Return (x, y) of the center of cell containing provided text 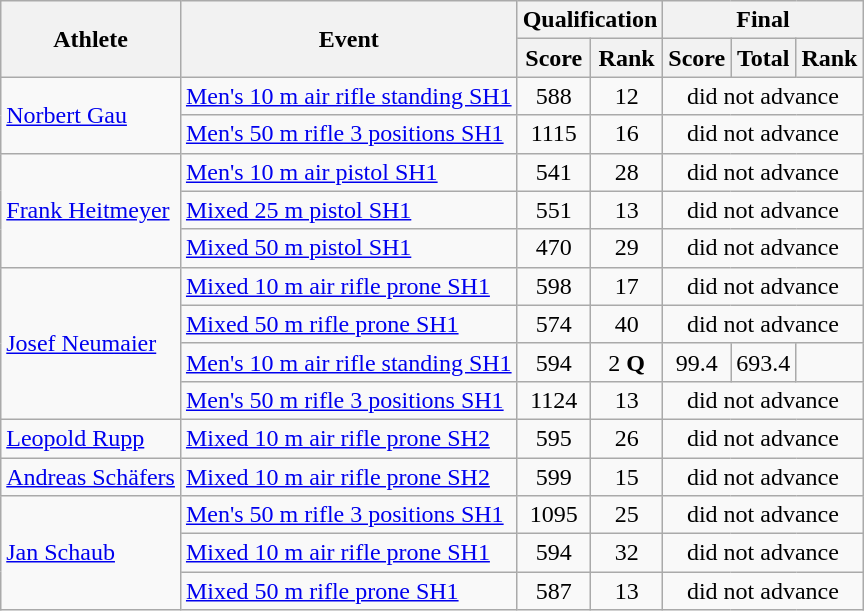
598 (554, 286)
17 (626, 286)
Leopold Rupp (91, 438)
Josef Neumaier (91, 343)
16 (626, 134)
Mixed 25 m pistol SH1 (348, 210)
25 (626, 515)
40 (626, 324)
99.4 (697, 362)
Final (763, 20)
693.4 (764, 362)
Mixed 50 m pistol SH1 (348, 248)
1115 (554, 134)
470 (554, 248)
587 (554, 591)
574 (554, 324)
32 (626, 553)
Andreas Schäfers (91, 477)
1124 (554, 400)
2 Q (626, 362)
Total (764, 58)
541 (554, 172)
29 (626, 248)
Men's 10 m air pistol SH1 (348, 172)
599 (554, 477)
588 (554, 96)
Jan Schaub (91, 553)
28 (626, 172)
Qualification (590, 20)
26 (626, 438)
551 (554, 210)
1095 (554, 515)
Norbert Gau (91, 115)
Event (348, 39)
595 (554, 438)
15 (626, 477)
12 (626, 96)
Athlete (91, 39)
Frank Heitmeyer (91, 210)
